Output the [X, Y] coordinate of the center of the cell containing the given text.  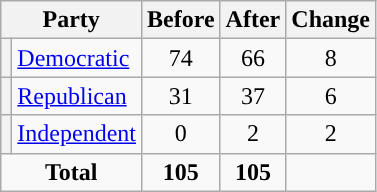
6 [331, 96]
74 [180, 58]
Democratic [77, 58]
66 [253, 58]
8 [331, 58]
31 [180, 96]
0 [180, 134]
Before [180, 20]
After [253, 20]
Total [72, 172]
Independent [77, 134]
Party [72, 20]
Change [331, 20]
37 [253, 96]
Republican [77, 96]
